Scan for the cell matching the given text and deliver its (X, Y) coordinate at center. 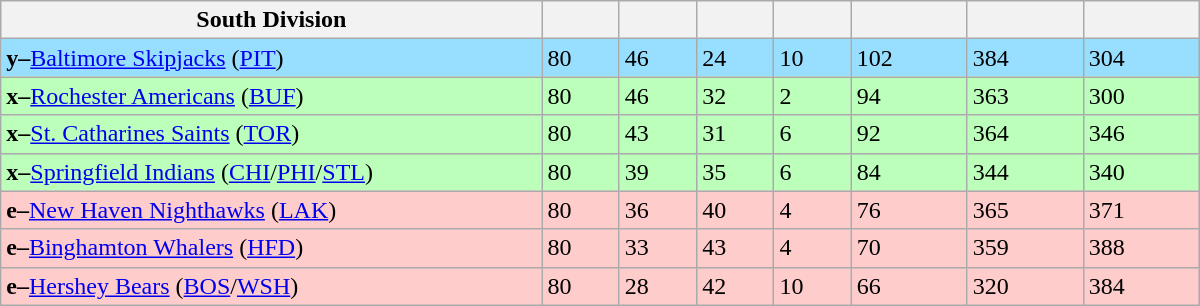
36 (658, 210)
32 (736, 96)
102 (909, 58)
42 (736, 286)
346 (1141, 134)
70 (909, 248)
94 (909, 96)
28 (658, 286)
84 (909, 172)
300 (1141, 96)
344 (1025, 172)
320 (1025, 286)
e–Hershey Bears (BOS/WSH) (272, 286)
364 (1025, 134)
y–Baltimore Skipjacks (PIT) (272, 58)
363 (1025, 96)
x–St. Catharines Saints (TOR) (272, 134)
24 (736, 58)
66 (909, 286)
40 (736, 210)
e–New Haven Nighthawks (LAK) (272, 210)
76 (909, 210)
39 (658, 172)
365 (1025, 210)
371 (1141, 210)
x–Rochester Americans (BUF) (272, 96)
304 (1141, 58)
33 (658, 248)
x–Springfield Indians (CHI/PHI/STL) (272, 172)
31 (736, 134)
388 (1141, 248)
South Division (272, 20)
340 (1141, 172)
92 (909, 134)
35 (736, 172)
2 (812, 96)
e–Binghamton Whalers (HFD) (272, 248)
359 (1025, 248)
